Detect which cell encompasses the target text, then output its (x, y) center coordinate. 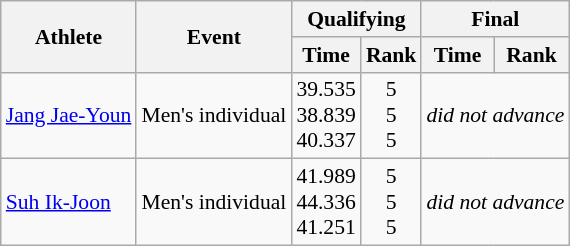
41.989 44.336 41.251 (326, 202)
Final (495, 19)
Jang Jae-Youn (69, 116)
Athlete (69, 36)
Event (214, 36)
Qualifying (356, 19)
Suh Ik-Joon (69, 202)
39.535 38.839 40.337 (326, 116)
